Output the (x, y) coordinate of the center of the cell containing the given text.  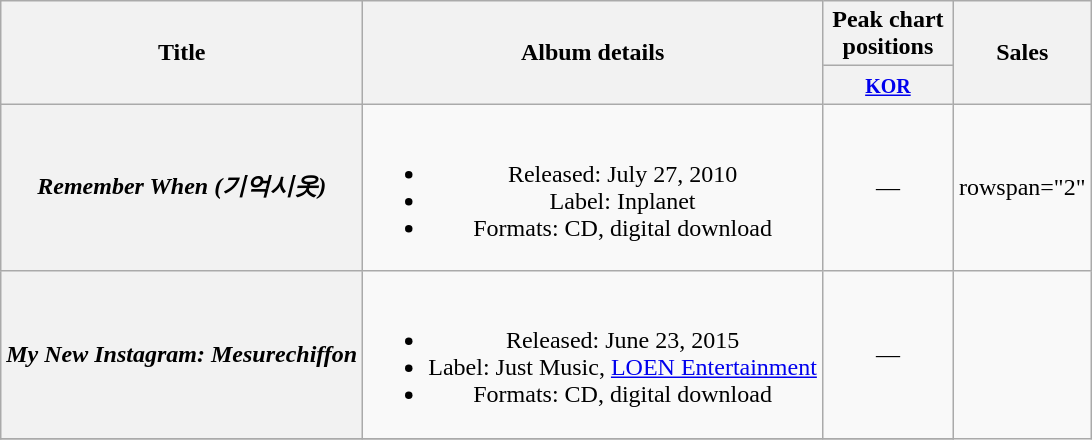
Peak chart positions (888, 34)
My New Instagram: Mesurechiffon (182, 354)
Released: July 27, 2010Label: InplanetFormats: CD, digital download (593, 188)
Remember When (기억시옷) (182, 188)
Released: June 23, 2015Label: Just Music, LOEN EntertainmentFormats: CD, digital download (593, 354)
Title (182, 52)
KOR (888, 85)
rowspan="2" (1022, 188)
Album details (593, 52)
Sales (1022, 52)
